Determine the (x, y) coordinate at the center of the cell enclosing the given text.  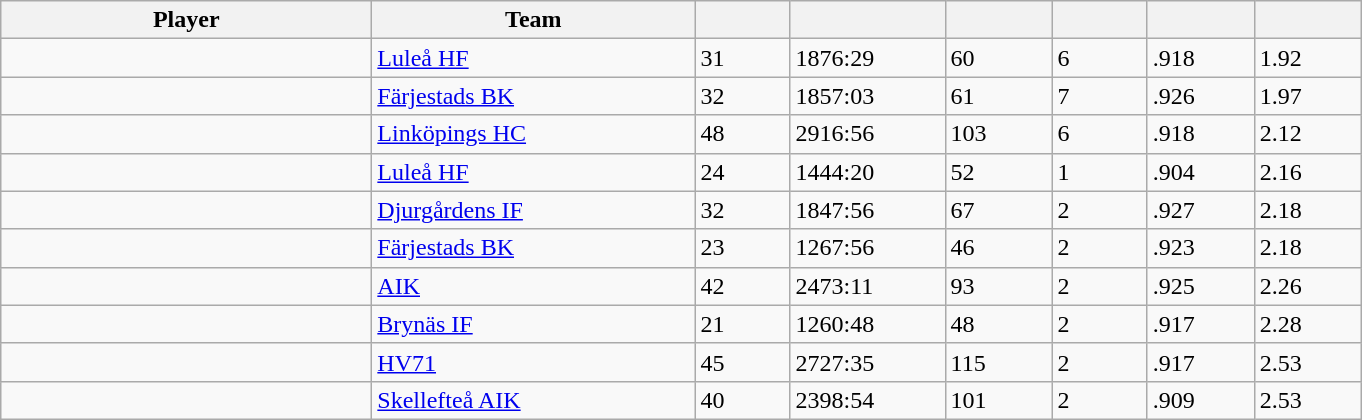
.923 (1200, 248)
1444:20 (868, 172)
2.16 (1308, 172)
.904 (1200, 172)
52 (998, 172)
23 (742, 248)
1267:56 (868, 248)
2.12 (1308, 134)
Brynäs IF (534, 324)
.909 (1200, 400)
2398:54 (868, 400)
40 (742, 400)
1.97 (1308, 96)
Team (534, 20)
HV71 (534, 362)
1 (1100, 172)
7 (1100, 96)
46 (998, 248)
67 (998, 210)
2916:56 (868, 134)
61 (998, 96)
AIK (534, 286)
115 (998, 362)
1876:29 (868, 58)
1.92 (1308, 58)
93 (998, 286)
Djurgårdens IF (534, 210)
Skellefteå AIK (534, 400)
24 (742, 172)
2.26 (1308, 286)
1847:56 (868, 210)
45 (742, 362)
1857:03 (868, 96)
101 (998, 400)
.925 (1200, 286)
21 (742, 324)
Player (186, 20)
60 (998, 58)
2727:35 (868, 362)
2473:11 (868, 286)
2.28 (1308, 324)
Linköpings HC (534, 134)
31 (742, 58)
103 (998, 134)
42 (742, 286)
.927 (1200, 210)
1260:48 (868, 324)
.926 (1200, 96)
